For the text-containing cell, return its midpoint in [x, y] coordinate format. 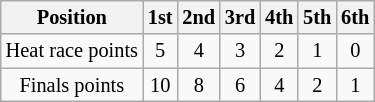
6 [240, 85]
5th [317, 17]
Finals points [72, 85]
5 [160, 51]
1st [160, 17]
Heat race points [72, 51]
Position [72, 17]
6th [355, 17]
10 [160, 85]
8 [198, 85]
4th [279, 17]
3rd [240, 17]
3 [240, 51]
0 [355, 51]
2nd [198, 17]
